Return (x, y) of the center of cell containing provided text 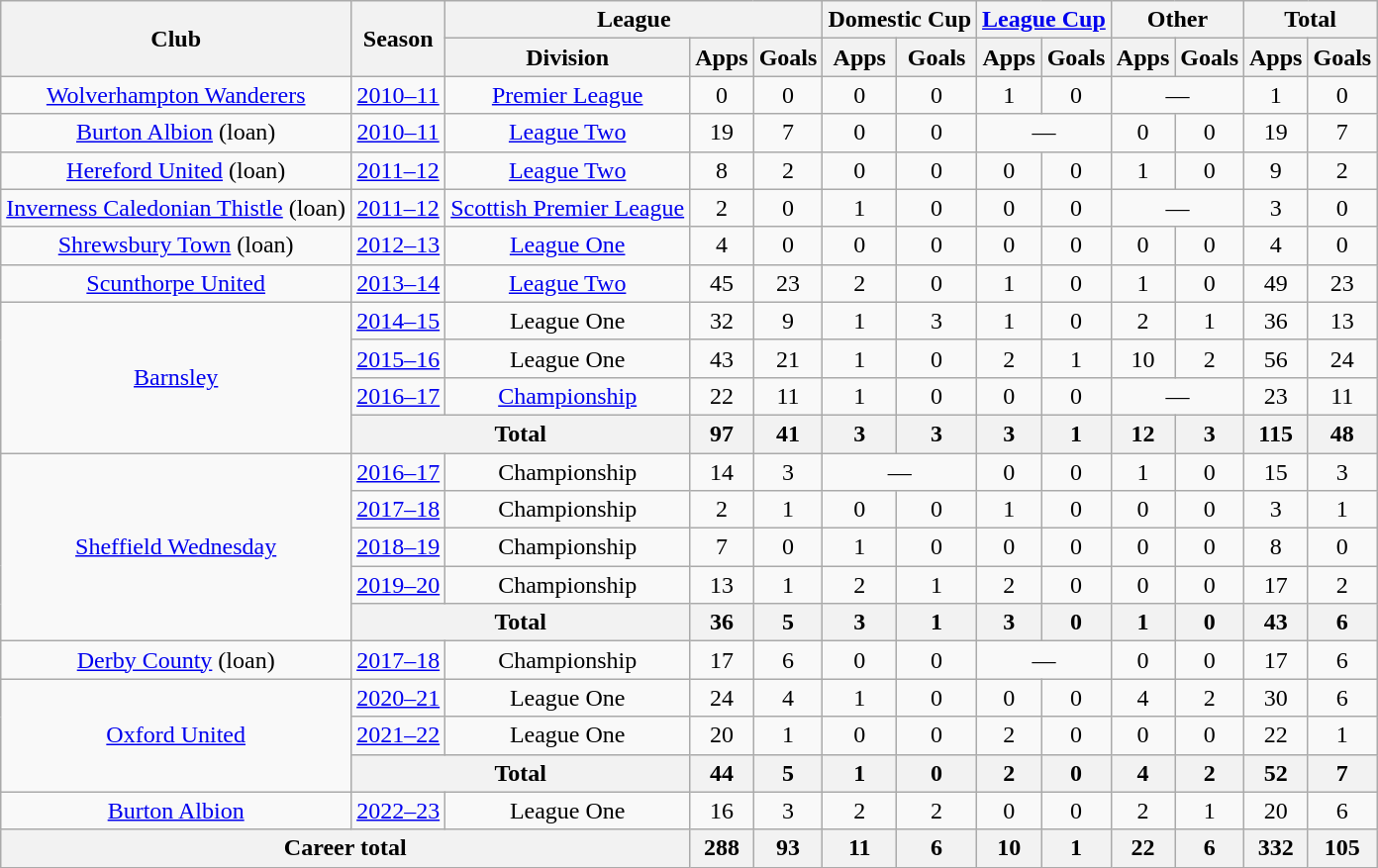
41 (788, 434)
52 (1276, 773)
32 (722, 321)
Derby County (loan) (176, 660)
93 (788, 848)
56 (1276, 358)
2012–13 (398, 245)
Season (398, 39)
12 (1142, 434)
48 (1342, 434)
Burton Albion (loan) (176, 133)
21 (788, 358)
45 (722, 283)
Sheffield Wednesday (176, 547)
49 (1276, 283)
Other (1177, 20)
Barnsley (176, 377)
15 (1276, 472)
Domestic Cup (900, 20)
288 (722, 848)
2013–14 (398, 283)
Career total (345, 848)
Hereford United (loan) (176, 170)
14 (722, 472)
Division (568, 57)
Burton Albion (176, 811)
97 (722, 434)
332 (1276, 848)
Inverness Caledonian Thistle (loan) (176, 208)
2021–22 (398, 735)
Premier League (568, 95)
Wolverhampton Wanderers (176, 95)
2020–21 (398, 698)
2015–16 (398, 358)
Shrewsbury Town (loan) (176, 245)
115 (1276, 434)
Oxford United (176, 735)
Scunthorpe United (176, 283)
44 (722, 773)
Scottish Premier League (568, 208)
2014–15 (398, 321)
Club (176, 39)
League Cup (1044, 20)
16 (722, 811)
105 (1342, 848)
2022–23 (398, 811)
30 (1276, 698)
League (634, 20)
2019–20 (398, 585)
2018–19 (398, 547)
